Output the (x, y) coordinate of the center of the cell containing the given text.  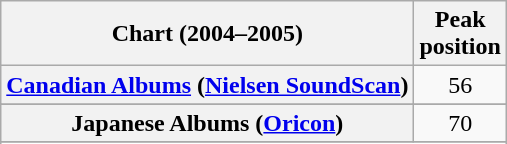
70 (460, 123)
56 (460, 85)
Canadian Albums (Nielsen SoundScan) (208, 85)
Chart (2004–2005) (208, 34)
Japanese Albums (Oricon) (208, 123)
Peakposition (460, 34)
